From the cell containing the given text, extract its center point as (X, Y) coordinate. 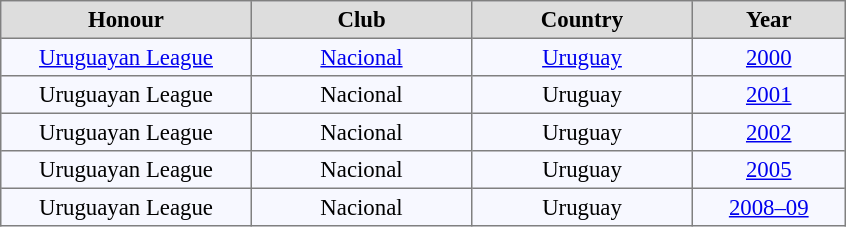
2008–09 (768, 207)
2001 (768, 95)
Club (361, 20)
Honour (126, 20)
Country (582, 20)
2005 (768, 170)
2000 (768, 57)
Year (768, 20)
2002 (768, 132)
